Detect which cell encompasses the target text, then output its (x, y) center coordinate. 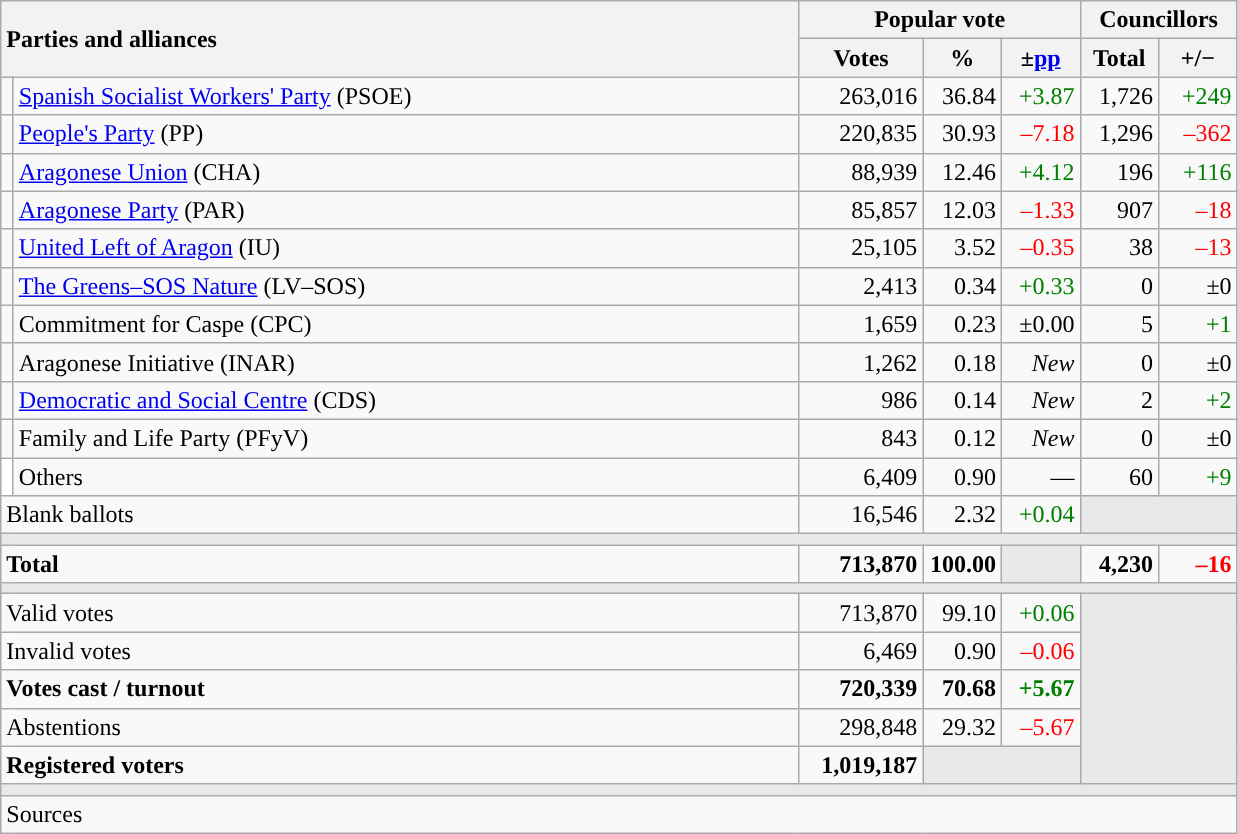
4,230 (1120, 564)
–0.35 (1040, 248)
Spanish Socialist Workers' Party (PSOE) (406, 96)
196 (1120, 172)
0.14 (962, 400)
12.46 (962, 172)
100.00 (962, 564)
1,659 (861, 324)
–16 (1198, 564)
Aragonese Party (PAR) (406, 210)
United Left of Aragon (IU) (406, 248)
Valid votes (400, 613)
±pp (1040, 58)
+9 (1198, 477)
+2 (1198, 400)
263,016 (861, 96)
907 (1120, 210)
–0.06 (1040, 651)
1,726 (1120, 96)
Family and Life Party (PFyV) (406, 438)
1,296 (1120, 134)
+249 (1198, 96)
2 (1120, 400)
1,262 (861, 362)
0.18 (962, 362)
99.10 (962, 613)
220,835 (861, 134)
3.52 (962, 248)
36.84 (962, 96)
6,469 (861, 651)
Votes cast / turnout (400, 689)
Blank ballots (400, 515)
85,857 (861, 210)
–7.18 (1040, 134)
0.12 (962, 438)
38 (1120, 248)
2.32 (962, 515)
Commitment for Caspe (CPC) (406, 324)
Sources (619, 814)
Abstentions (400, 727)
Councillors (1158, 20)
+0.06 (1040, 613)
Others (406, 477)
— (1040, 477)
0.23 (962, 324)
88,939 (861, 172)
720,339 (861, 689)
1,019,187 (861, 765)
–362 (1198, 134)
±0.00 (1040, 324)
Registered voters (400, 765)
6,409 (861, 477)
–18 (1198, 210)
–5.67 (1040, 727)
% (962, 58)
30.93 (962, 134)
25,105 (861, 248)
12.03 (962, 210)
986 (861, 400)
Aragonese Union (CHA) (406, 172)
Popular vote (940, 20)
+4.12 (1040, 172)
–13 (1198, 248)
70.68 (962, 689)
+1 (1198, 324)
+5.67 (1040, 689)
0.34 (962, 286)
16,546 (861, 515)
60 (1120, 477)
+0.04 (1040, 515)
Democratic and Social Centre (CDS) (406, 400)
29.32 (962, 727)
People's Party (PP) (406, 134)
The Greens–SOS Nature (LV–SOS) (406, 286)
Parties and alliances (400, 39)
+116 (1198, 172)
2,413 (861, 286)
Aragonese Initiative (INAR) (406, 362)
Invalid votes (400, 651)
–1.33 (1040, 210)
+3.87 (1040, 96)
+/− (1198, 58)
Votes (861, 58)
5 (1120, 324)
843 (861, 438)
298,848 (861, 727)
+0.33 (1040, 286)
